Identify which cell holds the provided text, then report its (x, y) central coordinate. 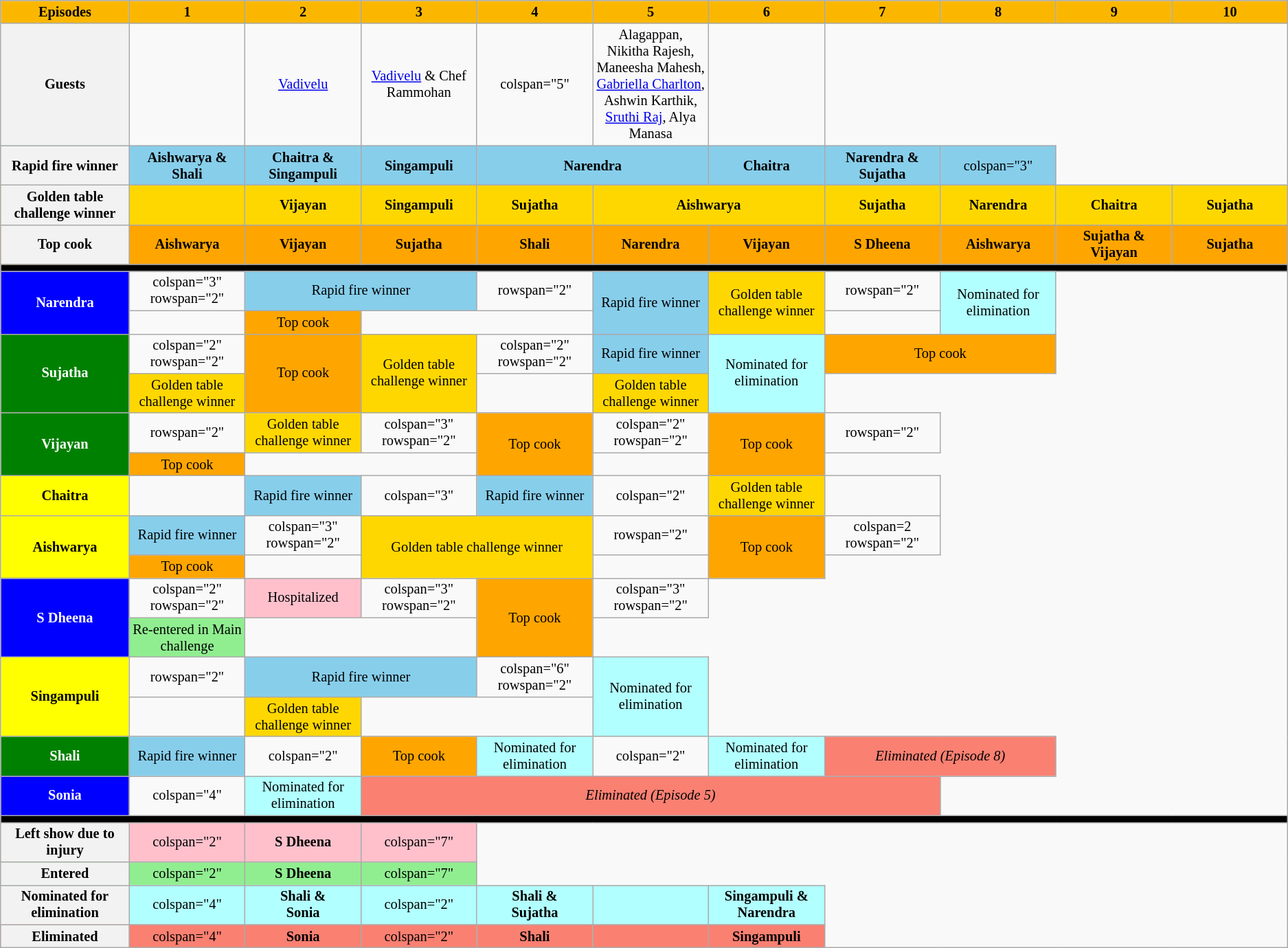
4 (534, 12)
1 (187, 12)
Eliminated (Episode 5) (650, 795)
Shali &Sonia (304, 905)
Narendra &Sujatha (882, 166)
Vadivelu & Chef Rammohan (419, 84)
Left show due to injury (65, 842)
Entered (65, 873)
Re-entered in Main challenge (187, 637)
2 (304, 12)
6 (767, 12)
Shali &Sujatha (534, 905)
Alagappan, Nikitha Rajesh, Maneesha Mahesh, Gabriella Charlton, Ashwin Karthik, Sruthi Raj, Alya Manasa (651, 84)
colspan="5" (534, 84)
7 (882, 12)
Vadivelu (304, 84)
colspan=2 rowspan="2" (882, 535)
9 (1114, 12)
3 (419, 12)
Sujatha &Vijayan (1114, 245)
Guests (65, 84)
colspan="6" rowspan="2" (534, 677)
Chaitra &Singampuli (304, 166)
5 (651, 12)
Eliminated (Episode 8) (940, 756)
Aishwarya &Shali (187, 166)
Hospitalized (304, 598)
8 (999, 12)
10 (1230, 12)
Singampuli &Narendra (767, 905)
Episodes (65, 12)
Eliminated (65, 936)
